Extract the [x, y] coordinate from the center of the cell holding the provided text.  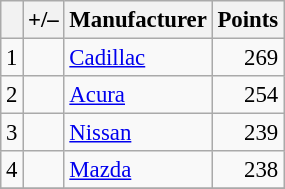
2 [12, 95]
Points [248, 20]
Cadillac [138, 58]
254 [248, 95]
+/– [44, 20]
1 [12, 58]
4 [12, 170]
238 [248, 170]
3 [12, 133]
Acura [138, 95]
Mazda [138, 170]
269 [248, 58]
Manufacturer [138, 20]
239 [248, 133]
Nissan [138, 133]
